Return the [X, Y] coordinate for the center point of the cell that contains the specified text.  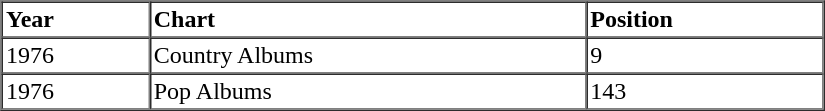
Year [76, 20]
Country Albums [367, 56]
Chart [367, 20]
Pop Albums [367, 92]
9 [705, 56]
143 [705, 92]
Position [705, 20]
